Return [X, Y] of the center of cell containing provided text 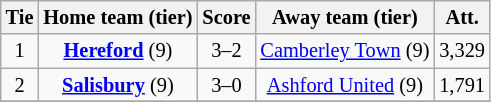
1,791 [462, 85]
Score [226, 17]
2 [20, 85]
Att. [462, 17]
Hereford (9) [118, 51]
Salisbury (9) [118, 85]
3–2 [226, 51]
Camberley Town (9) [344, 51]
1 [20, 51]
3–0 [226, 85]
Tie [20, 17]
Ashford United (9) [344, 85]
Home team (tier) [118, 17]
3,329 [462, 51]
Away team (tier) [344, 17]
